Find where the given text appears and provide that cell's center as (x, y) coordinate. 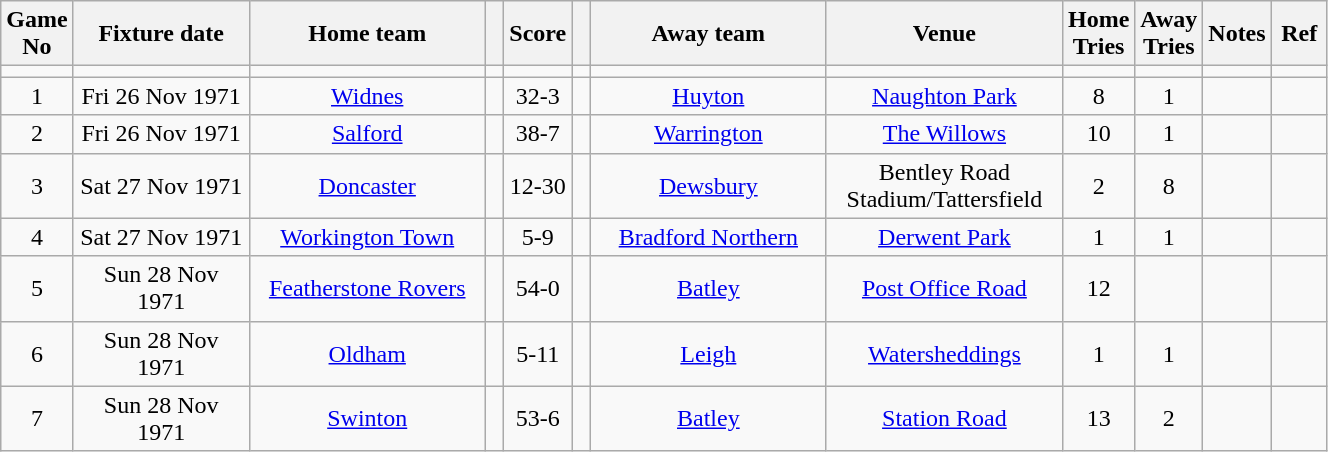
3 (37, 186)
Dewsbury (708, 186)
12-30 (538, 186)
The Willows (944, 134)
Salford (367, 134)
Bradford Northern (708, 237)
32-3 (538, 96)
5 (37, 288)
Workington Town (367, 237)
38-7 (538, 134)
Doncaster (367, 186)
Huyton (708, 96)
Fixture date (161, 34)
Oldham (367, 354)
Featherstone Rovers (367, 288)
Away Tries (1169, 34)
10 (1098, 134)
6 (37, 354)
Widnes (367, 96)
Watersheddings (944, 354)
Venue (944, 34)
Derwent Park (944, 237)
13 (1098, 418)
Station Road (944, 418)
Notes (1237, 34)
54-0 (538, 288)
4 (37, 237)
Game No (37, 34)
Warrington (708, 134)
Score (538, 34)
Naughton Park (944, 96)
Leigh (708, 354)
Home Tries (1098, 34)
Home team (367, 34)
7 (37, 418)
Away team (708, 34)
Post Office Road (944, 288)
Bentley Road Stadium/Tattersfield (944, 186)
12 (1098, 288)
5-11 (538, 354)
53-6 (538, 418)
Swinton (367, 418)
5-9 (538, 237)
Ref (1299, 34)
